Provide the [x, y] coordinate of the cell's center where the given text is located.  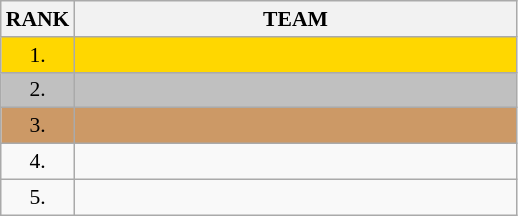
2. [38, 90]
1. [38, 55]
RANK [38, 19]
TEAM [295, 19]
4. [38, 162]
3. [38, 126]
5. [38, 197]
